Extract the [x, y] coordinate from the center of the cell holding the provided text.  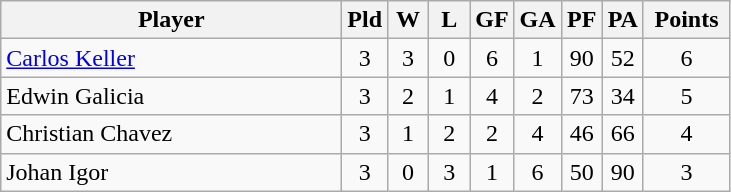
Johan Igor [172, 172]
PA [622, 20]
46 [582, 134]
GF [492, 20]
73 [582, 96]
Christian Chavez [172, 134]
PF [582, 20]
34 [622, 96]
5 [686, 96]
GA [538, 20]
W [408, 20]
Carlos Keller [172, 58]
Edwin Galicia [172, 96]
Points [686, 20]
50 [582, 172]
66 [622, 134]
Pld [365, 20]
52 [622, 58]
Player [172, 20]
L [450, 20]
